Search for the cell housing the specified text and yield its (x, y) center coordinate. 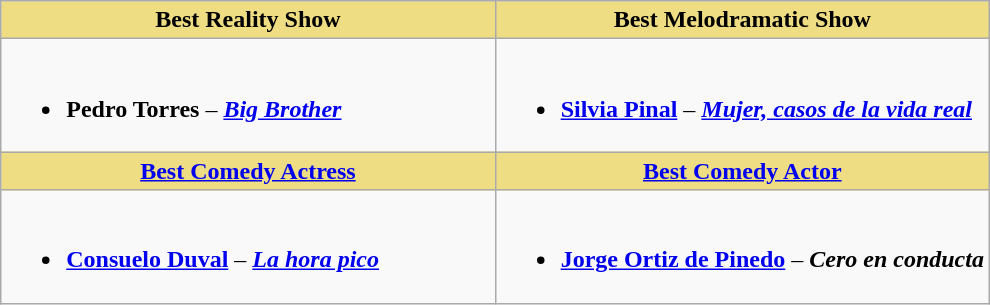
Best Melodramatic Show (742, 20)
Jorge Ortiz de Pinedo – Cero en conducta (742, 246)
Silvia Pinal – Mujer, casos de la vida real (742, 96)
Best Reality Show (248, 20)
Best Comedy Actor (742, 171)
Pedro Torres – Big Brother (248, 96)
Best Comedy Actress (248, 171)
Consuelo Duval – La hora pico (248, 246)
